Pinpoint the cell where the given text exists, returning its [x, y] midpoint coordinate. 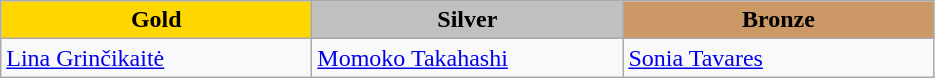
Bronze [778, 20]
Gold [156, 20]
Momoko Takahashi [468, 58]
Silver [468, 20]
Lina Grinčikaitė [156, 58]
Sonia Tavares [778, 58]
